Identify which cell holds the provided text, then report its [X, Y] central coordinate. 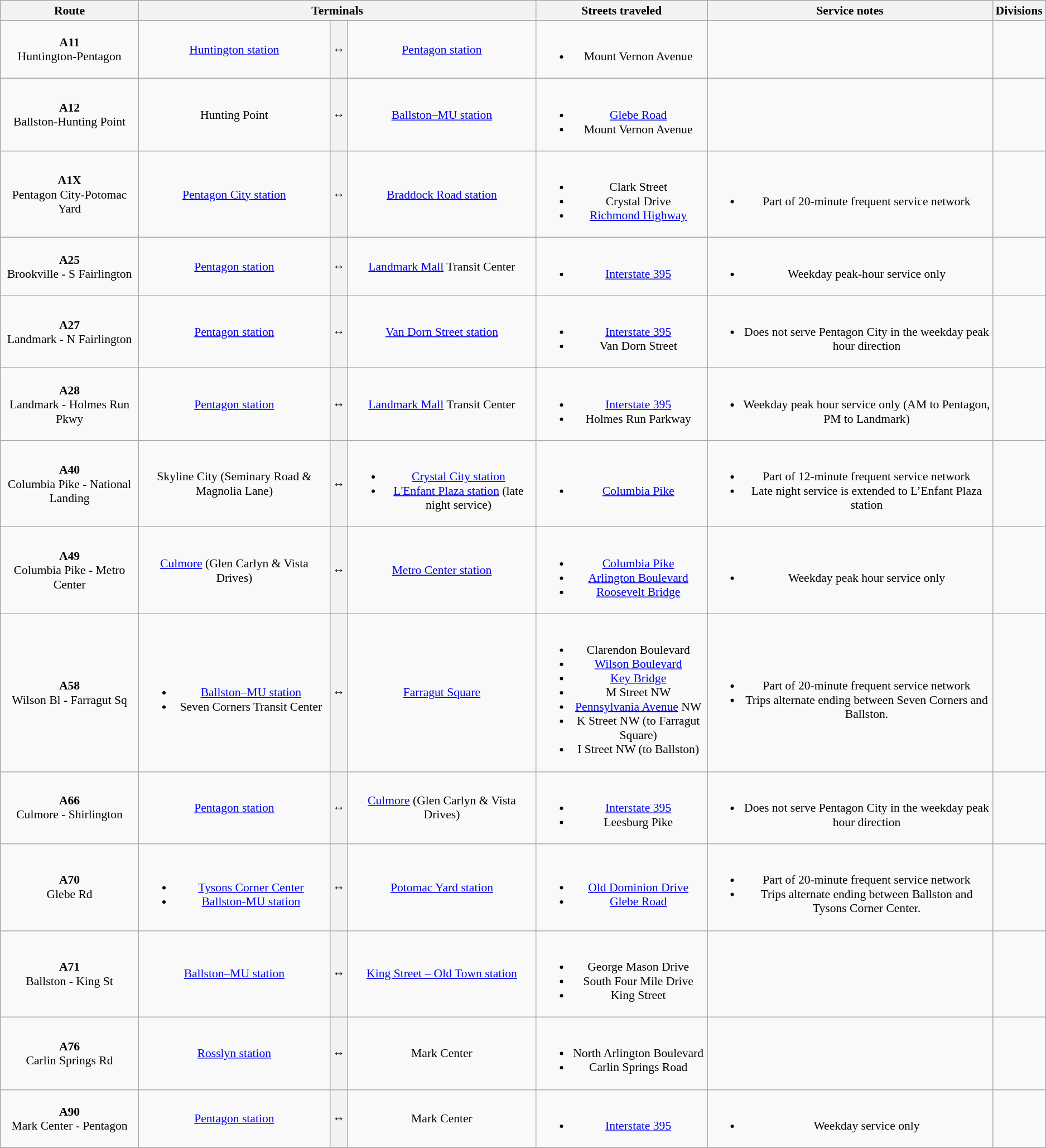
Columbia Pike [621, 484]
Interstate 395Van Dorn Street [621, 332]
Potomac Yard station [442, 887]
Columbia PikeArlington BoulevardRoosevelt Bridge [621, 570]
King Street – Old Town station [442, 974]
Skyline City (Seminary Road & Magnolia Lane) [234, 484]
Interstate 395Holmes Run Parkway [621, 404]
Service notes [850, 11]
Clarendon BoulevardWilson BoulevardKey BridgeM Street NWPennsylvania Avenue NWK Street NW (to Farragut Square)I Street NW (to Ballston) [621, 693]
Weekday service only [850, 1119]
A70Glebe Rd [70, 887]
Pentagon City station [234, 194]
Streets traveled [621, 11]
Huntington station [234, 50]
Part of 20-minute frequent service networkTrips alternate ending between Seven Corners and Ballston. [850, 693]
A58Wilson Bl - Farragut Sq [70, 693]
A28Landmark - Holmes Run Pkwy [70, 404]
Part of 12-minute frequent service networkLate night service is extended to L’Enfant Plaza station [850, 484]
A12Ballston-Hunting Point [70, 115]
A76Carlin Springs Rd [70, 1054]
A49Columbia Pike - Metro Center [70, 570]
Metro Center station [442, 570]
Interstate 395Leesburg Pike [621, 808]
Weekday peak hour service only (AM to Pentagon, PM to Landmark) [850, 404]
Part of 20-minute frequent service network [850, 194]
Rosslyn station [234, 1054]
Terminals [337, 11]
Tysons Corner CenterBallston-MU station [234, 887]
Van Dorn Street station [442, 332]
Divisions [1019, 11]
Braddock Road station [442, 194]
Route [70, 11]
Hunting Point [234, 115]
Part of 20-minute frequent service networkTrips alternate ending between Ballston and Tysons Corner Center. [850, 887]
A71Ballston - King St [70, 974]
Crystal City stationL'Enfant Plaza station (late night service) [442, 484]
Clark StreetCrystal DriveRichmond Highway [621, 194]
A1XPentagon City-Potomac Yard [70, 194]
A66Culmore - Shirlington [70, 808]
A27Landmark - N Fairlington [70, 332]
Weekday peak-hour service only [850, 267]
Glebe RoadMount Vernon Avenue [621, 115]
Farragut Square [442, 693]
A40Columbia Pike - National Landing [70, 484]
Ballston–MU stationSeven Corners Transit Center [234, 693]
A11Huntington-Pentagon [70, 50]
Mount Vernon Avenue [621, 50]
Weekday peak hour service only [850, 570]
A90Mark Center - Pentagon [70, 1119]
George Mason DriveSouth Four Mile DriveKing Street [621, 974]
Old Dominion DriveGlebe Road [621, 887]
A25Brookville - S Fairlington [70, 267]
North Arlington BoulevardCarlin Springs Road [621, 1054]
